Search for the cell housing the specified text and yield its [x, y] center coordinate. 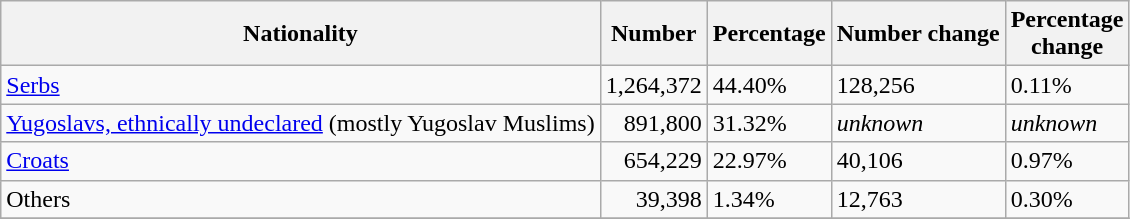
891,800 [654, 123]
31.32% [769, 123]
0.11% [1067, 85]
0.30% [1067, 199]
Percentage [769, 34]
0.97% [1067, 161]
Croats [300, 161]
654,229 [654, 161]
12,763 [918, 199]
44.40% [769, 85]
128,256 [918, 85]
Number [654, 34]
Yugoslavs, ethnically undeclared (mostly Yugoslav Muslims) [300, 123]
22.97% [769, 161]
39,398 [654, 199]
1,264,372 [654, 85]
Number change [918, 34]
Nationality [300, 34]
1.34% [769, 199]
Serbs [300, 85]
Others [300, 199]
40,106 [918, 161]
Percentage change [1067, 34]
